Extract the (X, Y) coordinate from the center of the cell holding the provided text.  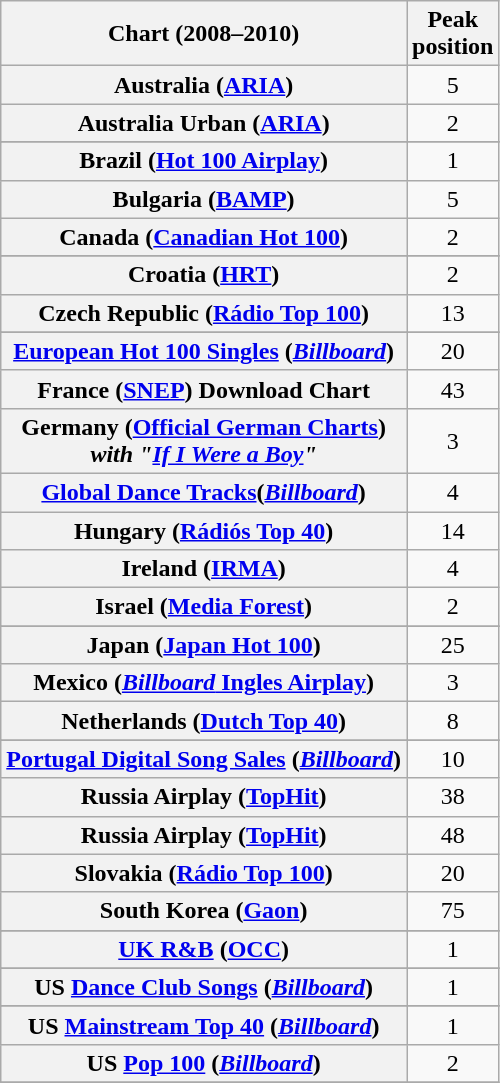
43 (452, 389)
Portugal Digital Song Sales (Billboard) (204, 759)
Chart (2008–2010) (204, 34)
European Hot 100 Singles (Billboard) (204, 351)
38 (452, 797)
Ireland (IRMA) (204, 569)
Peakposition (452, 34)
US Dance Club Songs (Billboard) (204, 987)
75 (452, 911)
8 (452, 721)
South Korea (Gaon) (204, 911)
US Mainstream Top 40 (Billboard) (204, 1025)
UK R&B (OCC) (204, 949)
Bulgaria (BAMP) (204, 199)
Netherlands (Dutch Top 40) (204, 721)
Germany (Official German Charts)with "If I Were a Boy" (204, 440)
US Pop 100 (Billboard) (204, 1063)
France (SNEP) Download Chart (204, 389)
25 (452, 645)
48 (452, 835)
Mexico (Billboard Ingles Airplay) (204, 683)
Global Dance Tracks(Billboard) (204, 492)
Israel (Media Forest) (204, 607)
Brazil (Hot 100 Airplay) (204, 161)
Australia (ARIA) (204, 85)
Croatia (HRT) (204, 275)
Hungary (Rádiós Top 40) (204, 531)
Czech Republic (Rádio Top 100) (204, 313)
10 (452, 759)
Japan (Japan Hot 100) (204, 645)
13 (452, 313)
14 (452, 531)
Australia Urban (ARIA) (204, 123)
Slovakia (Rádio Top 100) (204, 873)
Canada (Canadian Hot 100) (204, 237)
